Provide the (x, y) coordinate of the cell's center where the given text is located.  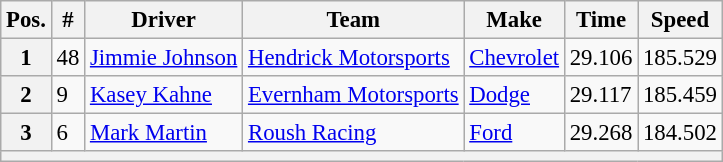
6 (68, 133)
3 (26, 133)
# (68, 20)
48 (68, 58)
Time (600, 20)
184.502 (680, 133)
29.106 (600, 58)
Driver (164, 20)
Roush Racing (354, 133)
Pos. (26, 20)
Chevrolet (514, 58)
Team (354, 20)
29.117 (600, 95)
1 (26, 58)
Speed (680, 20)
185.529 (680, 58)
Jimmie Johnson (164, 58)
Hendrick Motorsports (354, 58)
Make (514, 20)
Evernham Motorsports (354, 95)
Dodge (514, 95)
Mark Martin (164, 133)
29.268 (600, 133)
185.459 (680, 95)
9 (68, 95)
Ford (514, 133)
2 (26, 95)
Kasey Kahne (164, 95)
